Pinpoint the cell where the given text exists, returning its [X, Y] midpoint coordinate. 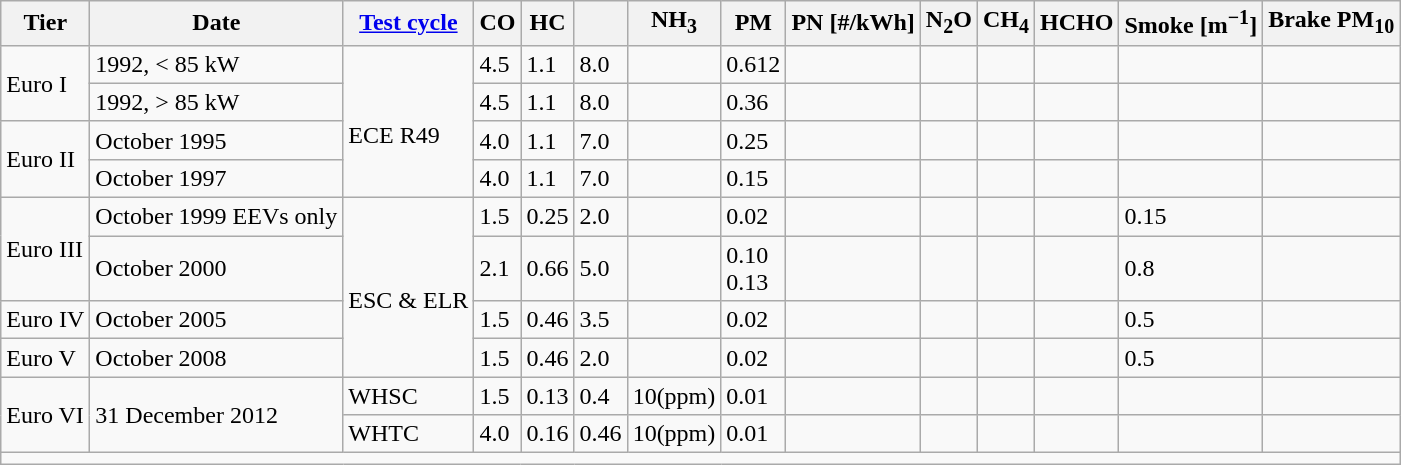
Date [216, 24]
0.612 [754, 64]
0.36 [754, 102]
1992, > 85 kW [216, 102]
ESC & ELR [408, 288]
WHTC [408, 434]
Brake PM10 [1332, 24]
October 1999 EEVs only [216, 217]
Euro I [46, 83]
0.16 [548, 434]
October 2008 [216, 358]
0.10 0.13 [754, 268]
5.0 [600, 268]
October 2005 [216, 320]
1992, < 85 kW [216, 64]
0.13 [548, 396]
0.8 [1191, 268]
HCHO [1076, 24]
Euro IV [46, 320]
0.4 [600, 396]
Euro II [46, 159]
PN [#/kWh] [853, 24]
October 1995 [216, 140]
CO [498, 24]
PM [754, 24]
WHSC [408, 396]
ECE R49 [408, 121]
3.5 [600, 320]
Euro VI [46, 415]
October 1997 [216, 178]
31 December 2012 [216, 415]
N2O [948, 24]
CH4 [1006, 24]
Tier [46, 24]
Test cycle [408, 24]
0.66 [548, 268]
Smoke [m−1] [1191, 24]
HC [548, 24]
Euro V [46, 358]
Euro III [46, 250]
October 2000 [216, 268]
2.1 [498, 268]
NH3 [674, 24]
